Locate the cell with the specified text and output its (X, Y) center coordinate. 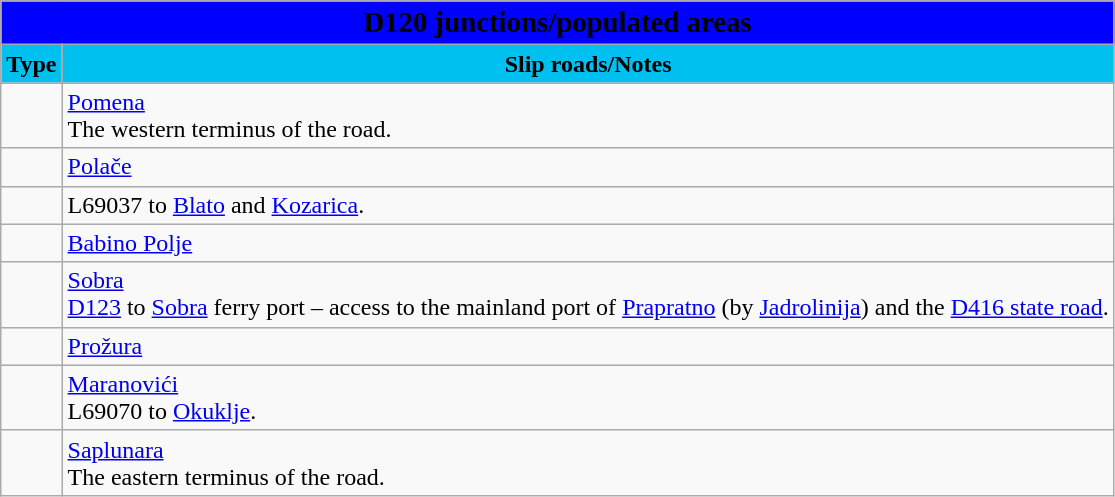
PomenaThe western terminus of the road. (588, 116)
Prožura (588, 346)
Babino Polje (588, 243)
Slip roads/Notes (588, 64)
SaplunaraThe eastern terminus of the road. (588, 462)
Polače (588, 167)
Sobra D123 to Sobra ferry port – access to the mainland port of Prapratno (by Jadrolinija) and the D416 state road. (588, 294)
L69037 to Blato and Kozarica. (588, 205)
MaranovićiL69070 to Okuklje. (588, 398)
Type (32, 64)
D120 junctions/populated areas (558, 23)
